Identify which cell holds the provided text, then report its (x, y) central coordinate. 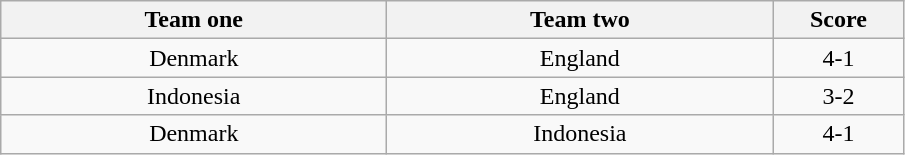
Score (838, 20)
3-2 (838, 96)
Team one (194, 20)
Team two (580, 20)
